Locate the cell with the specified text and output its (x, y) center coordinate. 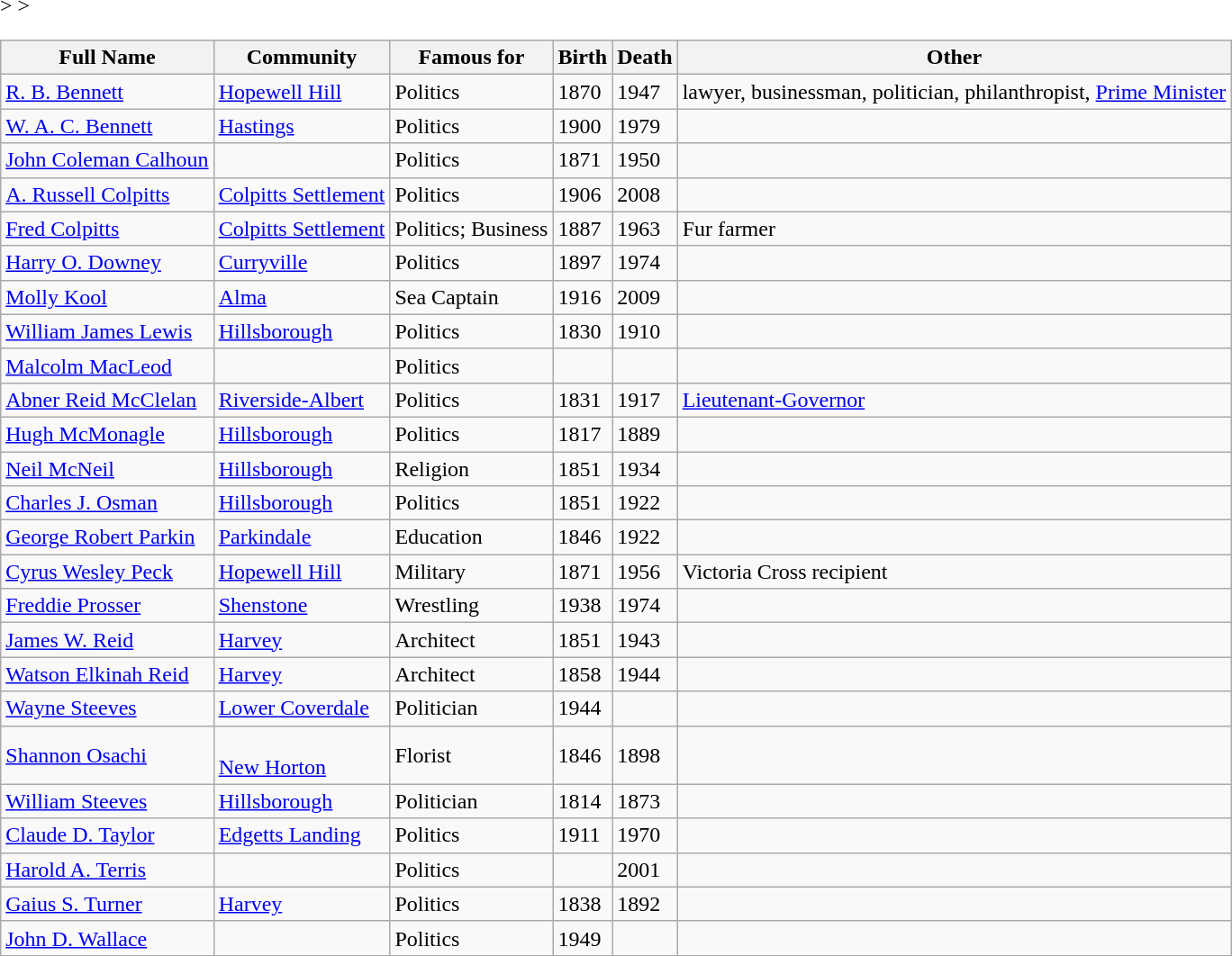
A. Russell Colpitts (107, 194)
1900 (583, 126)
1830 (583, 331)
Gaius S. Turner (107, 904)
Sea Captain (472, 297)
Abner Reid McClelan (107, 400)
Harry O. Downey (107, 263)
John Coleman Calhoun (107, 160)
George Robert Parkin (107, 537)
1963 (645, 229)
1911 (583, 835)
Edgetts Landing (302, 835)
1838 (583, 904)
Politics; Business (472, 229)
1970 (645, 835)
Charles J. Osman (107, 503)
Florist (472, 754)
1858 (583, 674)
Parkindale (302, 537)
Lieutenant-Governor (955, 400)
Shannon Osachi (107, 754)
1897 (583, 263)
Neil McNeil (107, 469)
Malcolm MacLeod (107, 365)
1910 (645, 331)
Harold A. Terris (107, 870)
1938 (583, 606)
Lower Coverdale (302, 708)
Molly Kool (107, 297)
William Steeves (107, 801)
Death (645, 58)
James W. Reid (107, 640)
Famous for (472, 58)
1916 (583, 297)
1950 (645, 160)
1892 (645, 904)
Other (955, 58)
1917 (645, 400)
Wayne Steeves (107, 708)
1870 (583, 92)
1906 (583, 194)
Freddie Prosser (107, 606)
Military (472, 572)
Full Name (107, 58)
William James Lewis (107, 331)
2009 (645, 297)
Watson Elkinah Reid (107, 674)
1831 (583, 400)
Claude D. Taylor (107, 835)
Fur farmer (955, 229)
W. A. C. Bennett (107, 126)
Religion (472, 469)
Fred Colpitts (107, 229)
1817 (583, 434)
Riverside-Albert (302, 400)
1947 (645, 92)
New Horton (302, 754)
1979 (645, 126)
2008 (645, 194)
Hastings (302, 126)
Hugh McMonagle (107, 434)
Alma (302, 297)
1889 (645, 434)
John D. Wallace (107, 938)
Curryville (302, 263)
Education (472, 537)
1949 (583, 938)
1934 (645, 469)
Cyrus Wesley Peck (107, 572)
Community (302, 58)
lawyer, businessman, politician, philanthropist, Prime Minister (955, 92)
1814 (583, 801)
1887 (583, 229)
1873 (645, 801)
2001 (645, 870)
1956 (645, 572)
1943 (645, 640)
R. B. Bennett (107, 92)
Victoria Cross recipient (955, 572)
1898 (645, 754)
Shenstone (302, 606)
Birth (583, 58)
Wrestling (472, 606)
